Detect which cell encompasses the target text, then output its [x, y] center coordinate. 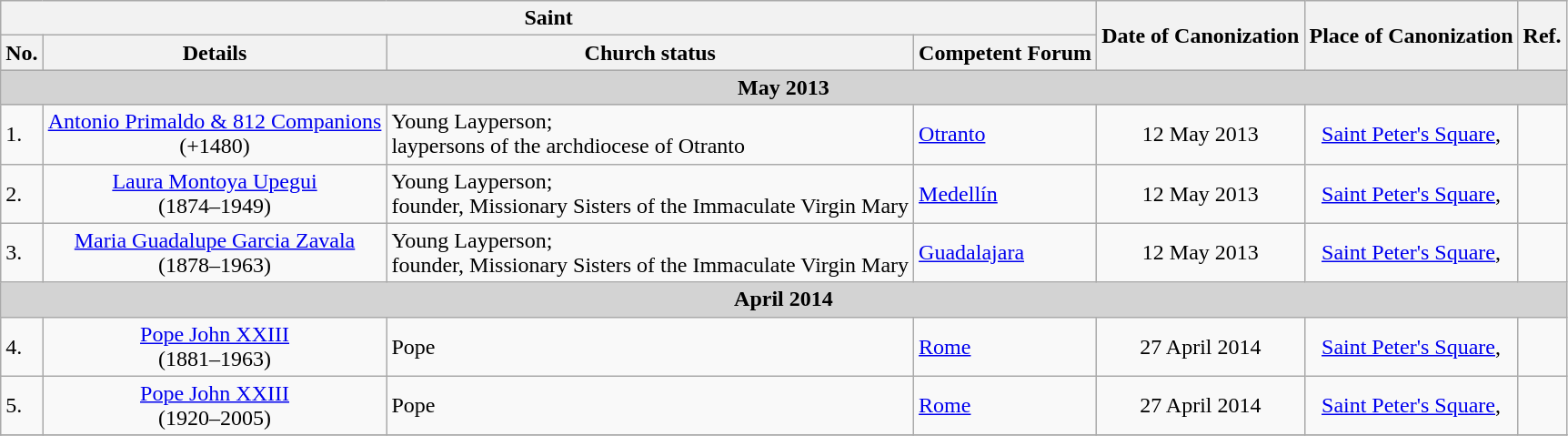
Ref. [1543, 35]
Pope John XXIII (1881–1963) [215, 346]
4. [22, 346]
May 2013 [784, 87]
Otranto [1006, 135]
Antonio Primaldo & 812 Companions(+1480) [215, 135]
1. [22, 135]
Competent Forum [1006, 53]
No. [22, 53]
2. [22, 193]
Details [215, 53]
Church status [650, 53]
Pope John XXIII (1920–2005) [215, 406]
Place of Canonization [1412, 35]
5. [22, 406]
Laura Montoya Upegui(1874–1949) [215, 193]
April 2014 [784, 299]
Guadalajara [1006, 253]
Saint [549, 18]
Maria Guadalupe Garcia Zavala (1878–1963) [215, 253]
3. [22, 253]
Medellín [1006, 193]
Young Layperson; laypersons of the archdiocese of Otranto [650, 135]
Date of Canonization [1201, 35]
